Locate the cell with the specified text and output its [X, Y] center coordinate. 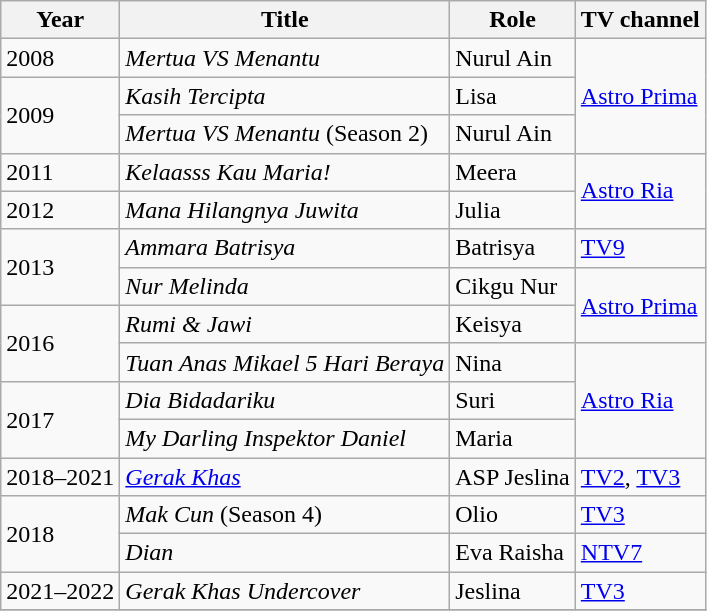
Tuan Anas Mikael 5 Hari Beraya [285, 362]
Batrisya [513, 248]
Kasih Tercipta [285, 96]
Nina [513, 362]
2017 [60, 419]
Eva Raisha [513, 553]
Meera [513, 172]
TV channel [640, 20]
Gerak Khas Undercover [285, 591]
TV2, TV3 [640, 477]
2013 [60, 267]
TV9 [640, 248]
Mertua VS Menantu [285, 58]
Rumi & Jawi [285, 324]
Julia [513, 210]
Maria [513, 438]
Nur Melinda [285, 286]
Role [513, 20]
Jeslina [513, 591]
2011 [60, 172]
Keisya [513, 324]
Title [285, 20]
Gerak Khas [285, 477]
Ammara Batrisya [285, 248]
Dia Bidadariku [285, 400]
2012 [60, 210]
Suri [513, 400]
2009 [60, 115]
2018 [60, 534]
Mana Hilangnya Juwita [285, 210]
Mertua VS Menantu (Season 2) [285, 134]
2018–2021 [60, 477]
Olio [513, 515]
Dian [285, 553]
2008 [60, 58]
My Darling Inspektor Daniel [285, 438]
Cikgu Nur [513, 286]
Kelaasss Kau Maria! [285, 172]
Mak Cun (Season 4) [285, 515]
2021–2022 [60, 591]
2016 [60, 343]
NTV7 [640, 553]
Lisa [513, 96]
Year [60, 20]
ASP Jeslina [513, 477]
